For the text-containing cell, return its midpoint in (x, y) coordinate format. 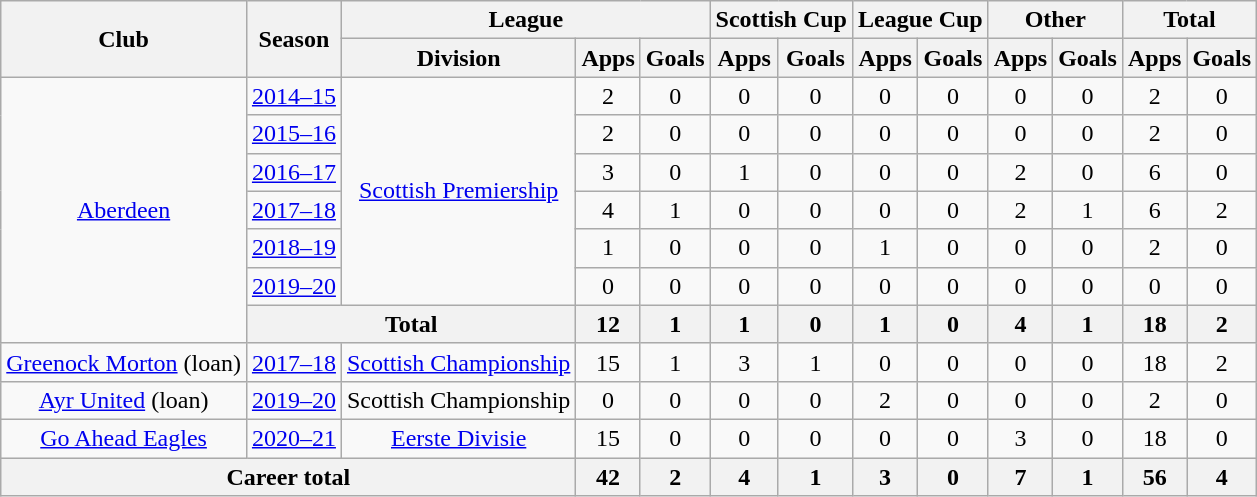
Scottish Premiership (458, 191)
Go Ahead Eagles (124, 438)
2020–21 (294, 438)
2015–16 (294, 134)
7 (1020, 477)
2014–15 (294, 96)
2016–17 (294, 172)
Season (294, 39)
Greenock Morton (loan) (124, 362)
League Cup (920, 20)
2018–19 (294, 248)
Division (458, 58)
56 (1154, 477)
12 (608, 324)
42 (608, 477)
Scottish Cup (781, 20)
Ayr United (loan) (124, 400)
Aberdeen (124, 210)
Career total (288, 477)
League (526, 20)
Other (1055, 20)
Club (124, 39)
Eerste Divisie (458, 438)
